For the text-containing cell, return its midpoint in (X, Y) coordinate format. 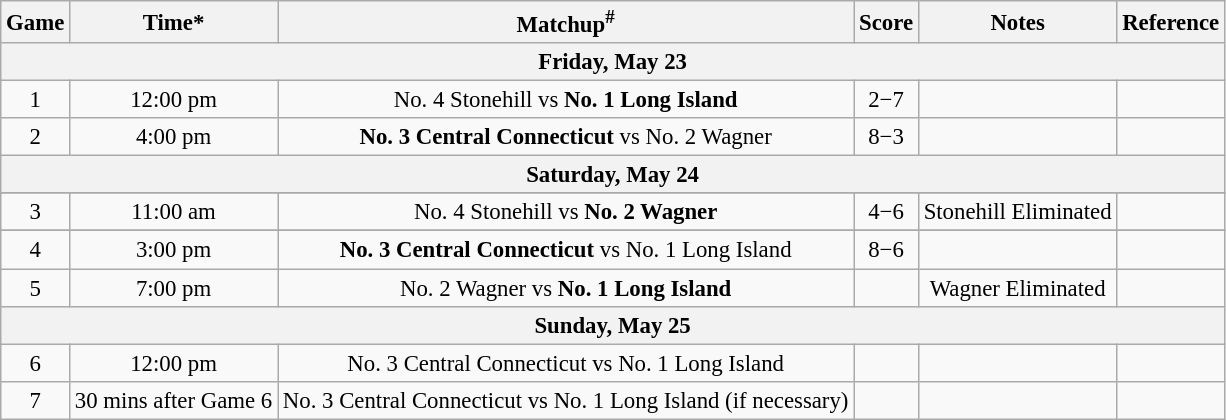
4−6 (886, 213)
4 (36, 250)
Friday, May 23 (613, 62)
3 (36, 213)
3:00 pm (174, 250)
5 (36, 288)
2 (36, 137)
30 mins after Game 6 (174, 400)
No. 4 Stonehill vs No. 2 Wagner (566, 213)
8−6 (886, 250)
8−3 (886, 137)
No. 4 Stonehill vs No. 1 Long Island (566, 100)
Reference (1171, 22)
Saturday, May 24 (613, 175)
Sunday, May 25 (613, 325)
Stonehill Eliminated (1018, 213)
Time* (174, 22)
4:00 pm (174, 137)
No. 3 Central Connecticut vs No. 2 Wagner (566, 137)
1 (36, 100)
7 (36, 400)
No. 2 Wagner vs No. 1 Long Island (566, 288)
Notes (1018, 22)
Score (886, 22)
Game (36, 22)
11:00 am (174, 213)
6 (36, 363)
Matchup# (566, 22)
No. 3 Central Connecticut vs No. 1 Long Island (if necessary) (566, 400)
7:00 pm (174, 288)
Wagner Eliminated (1018, 288)
2−7 (886, 100)
